Scan for the cell matching the given text and deliver its (x, y) coordinate at center. 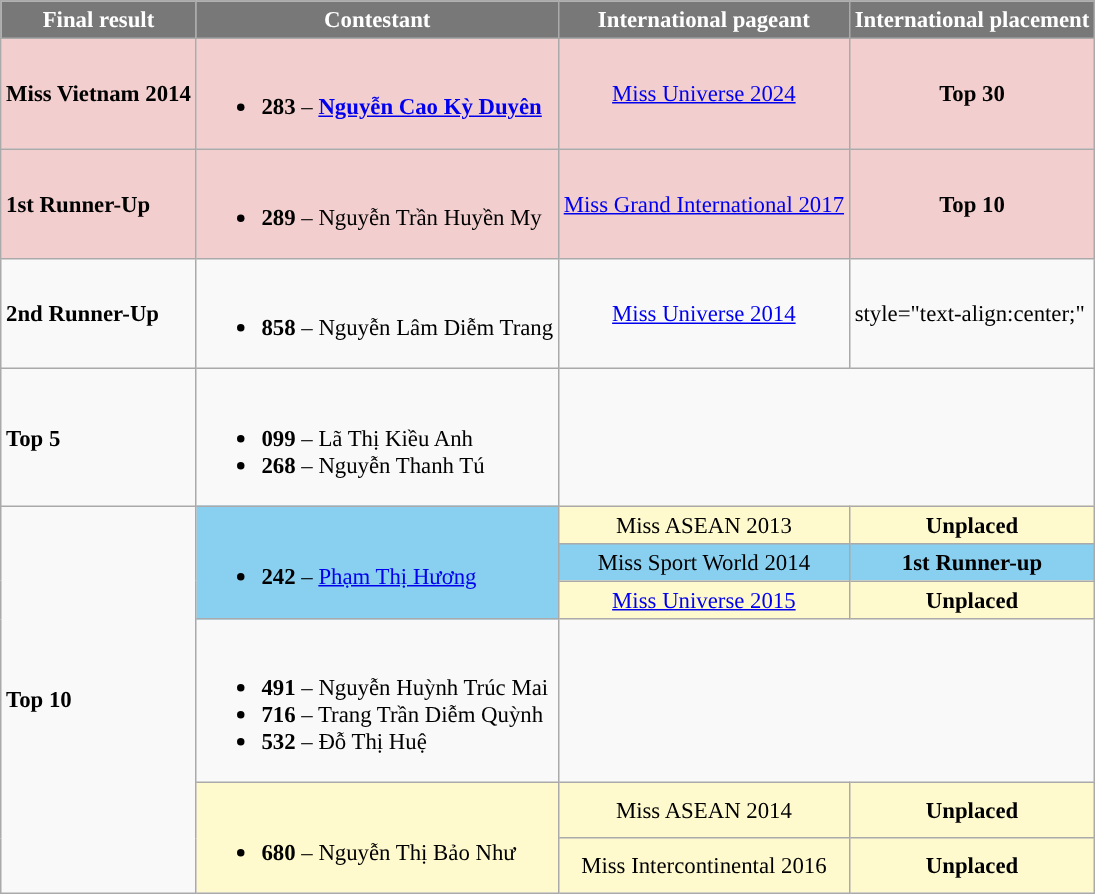
680 – Nguyễn Thị Bảo Như (377, 838)
242 – Phạm Thị Hương (377, 562)
Miss Grand International 2017 (704, 204)
Top 30 (972, 94)
Miss Universe 2024 (704, 94)
1st Runner-up (972, 563)
289 – Nguyễn Trần Huyền My (377, 204)
style="text-align:center;" (972, 314)
Miss Vietnam 2014 (98, 94)
Final result (98, 20)
283 – Nguyễn Cao Kỳ Duyên (377, 94)
2nd Runner-Up (98, 314)
International pageant (704, 20)
Miss Universe 2014 (704, 314)
Contestant (377, 20)
858 – Nguyễn Lâm Diễm Trang (377, 314)
International placement (972, 20)
Miss ASEAN 2013 (704, 525)
099 – Lã Thị Kiều Anh268 – Nguyễn Thanh Tú (377, 438)
Top 5 (98, 438)
1st Runner-Up (98, 204)
Miss Sport World 2014 (704, 563)
Miss ASEAN 2014 (704, 810)
Miss Universe 2015 (704, 600)
491 – Nguyễn Huỳnh Trúc Mai716 – Trang Trần Diễm Quỳnh532 – Đỗ Thị Huệ (377, 701)
Miss Intercontinental 2016 (704, 866)
